Locate the cell with the specified text and output its [X, Y] center coordinate. 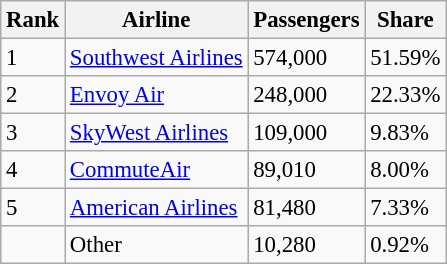
Passengers [306, 20]
American Airlines [156, 208]
89,010 [306, 170]
1 [33, 58]
10,280 [306, 245]
3 [33, 133]
574,000 [306, 58]
5 [33, 208]
CommuteAir [156, 170]
7.33% [406, 208]
Other [156, 245]
4 [33, 170]
9.83% [406, 133]
0.92% [406, 245]
Airline [156, 20]
SkyWest Airlines [156, 133]
109,000 [306, 133]
81,480 [306, 208]
Share [406, 20]
Rank [33, 20]
2 [33, 95]
8.00% [406, 170]
22.33% [406, 95]
51.59% [406, 58]
248,000 [306, 95]
Envoy Air [156, 95]
Southwest Airlines [156, 58]
